Return [X, Y] of the center of cell containing provided text 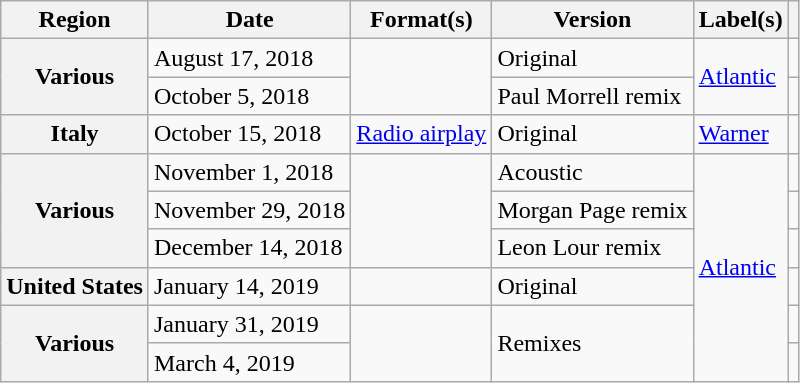
Acoustic [592, 172]
Radio airplay [422, 134]
Version [592, 20]
October 15, 2018 [249, 134]
October 5, 2018 [249, 96]
Label(s) [740, 20]
Region [75, 20]
Leon Lour remix [592, 248]
December 14, 2018 [249, 248]
November 1, 2018 [249, 172]
August 17, 2018 [249, 58]
Format(s) [422, 20]
Date [249, 20]
Morgan Page remix [592, 210]
November 29, 2018 [249, 210]
Warner [740, 134]
Italy [75, 134]
Remixes [592, 343]
United States [75, 286]
Paul Morrell remix [592, 96]
January 14, 2019 [249, 286]
January 31, 2019 [249, 324]
March 4, 2019 [249, 362]
